Extract the [X, Y] coordinate from the center of the cell holding the provided text.  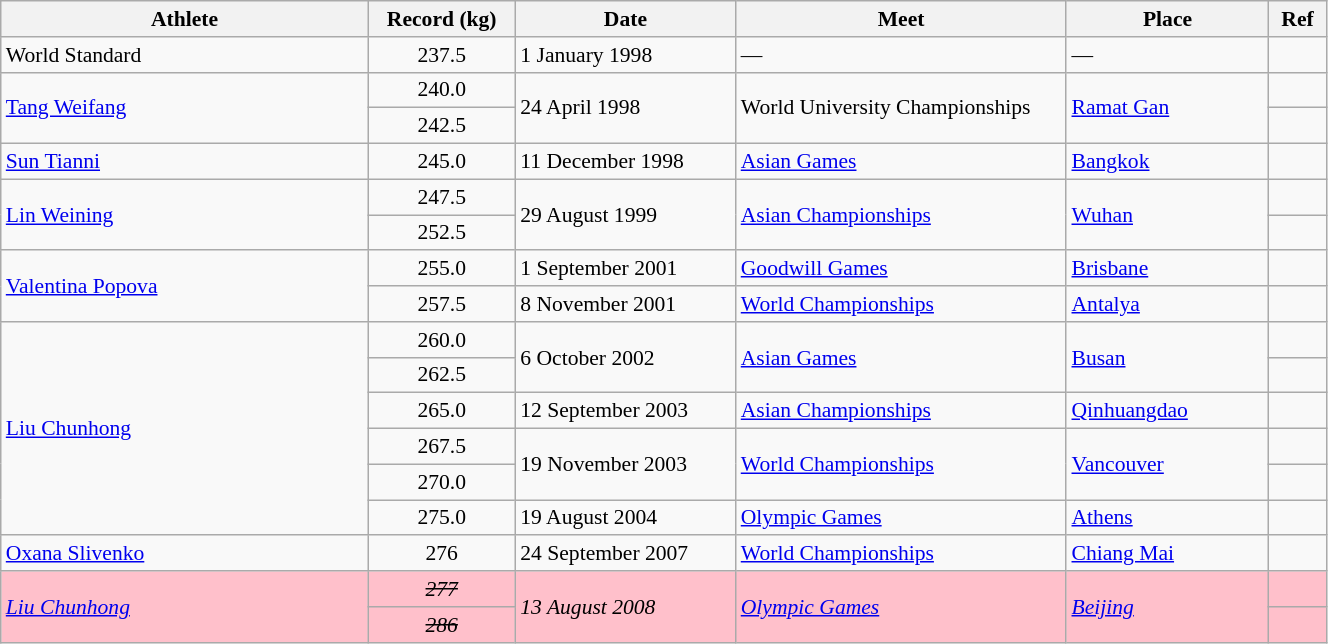
Tang Weifang [184, 108]
World Standard [184, 55]
Athens [1167, 518]
252.5 [442, 233]
242.5 [442, 126]
1 September 2001 [625, 269]
Meet [902, 19]
275.0 [442, 518]
Place [1167, 19]
Record (kg) [442, 19]
Bangkok [1167, 162]
8 November 2001 [625, 304]
257.5 [442, 304]
World University Championships [902, 108]
Qinhuangdao [1167, 411]
Ref [1298, 19]
24 April 1998 [625, 108]
Antalya [1167, 304]
Vancouver [1167, 464]
Beijing [1167, 606]
277 [442, 589]
29 August 1999 [625, 214]
Date [625, 19]
237.5 [442, 55]
286 [442, 625]
Oxana Slivenko [184, 554]
265.0 [442, 411]
Valentina Popova [184, 286]
13 August 2008 [625, 606]
Brisbane [1167, 269]
Ramat Gan [1167, 108]
11 December 1998 [625, 162]
Sun Tianni [184, 162]
245.0 [442, 162]
276 [442, 554]
12 September 2003 [625, 411]
Lin Weining [184, 214]
19 August 2004 [625, 518]
1 January 1998 [625, 55]
19 November 2003 [625, 464]
240.0 [442, 90]
Busan [1167, 358]
Chiang Mai [1167, 554]
255.0 [442, 269]
6 October 2002 [625, 358]
24 September 2007 [625, 554]
Wuhan [1167, 214]
Goodwill Games [902, 269]
Athlete [184, 19]
262.5 [442, 375]
267.5 [442, 447]
260.0 [442, 340]
247.5 [442, 197]
270.0 [442, 482]
